Scan for the cell matching the given text and deliver its (X, Y) coordinate at center. 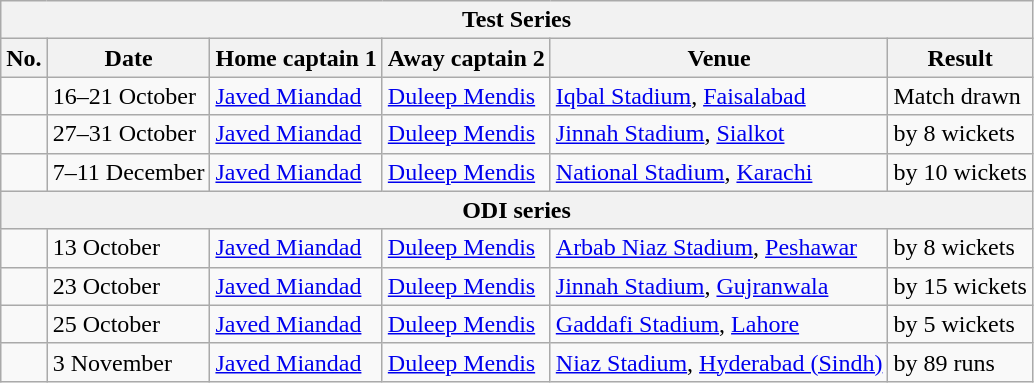
Match drawn (960, 96)
Arbab Niaz Stadium, Peshawar (719, 248)
Venue (719, 58)
16–21 October (128, 96)
Date (128, 58)
Jinnah Stadium, Sialkot (719, 134)
by 89 runs (960, 362)
27–31 October (128, 134)
by 5 wickets (960, 324)
7–11 December (128, 172)
No. (24, 58)
Home captain 1 (296, 58)
Niaz Stadium, Hyderabad (Sindh) (719, 362)
by 15 wickets (960, 286)
Away captain 2 (466, 58)
National Stadium, Karachi (719, 172)
Result (960, 58)
23 October (128, 286)
3 November (128, 362)
13 October (128, 248)
25 October (128, 324)
ODI series (517, 210)
Iqbal Stadium, Faisalabad (719, 96)
by 10 wickets (960, 172)
Test Series (517, 20)
Gaddafi Stadium, Lahore (719, 324)
Jinnah Stadium, Gujranwala (719, 286)
